Determine the [X, Y] coordinate at the center of the cell enclosing the given text.  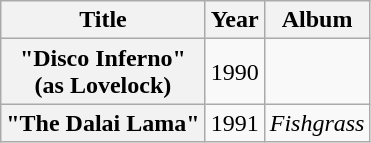
Fishgrass [317, 123]
"The Dalai Lama" [103, 123]
1990 [234, 72]
"Disco Inferno" (as Lovelock) [103, 72]
Album [317, 20]
Title [103, 20]
Year [234, 20]
1991 [234, 123]
